For the text-containing cell, return its midpoint in [x, y] coordinate format. 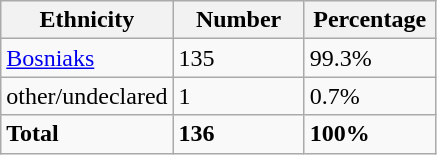
Ethnicity [87, 20]
Total [87, 134]
136 [238, 134]
Percentage [370, 20]
99.3% [370, 58]
135 [238, 58]
1 [238, 96]
other/undeclared [87, 96]
Bosniaks [87, 58]
0.7% [370, 96]
Number [238, 20]
100% [370, 134]
